Search for the cell housing the specified text and yield its (X, Y) center coordinate. 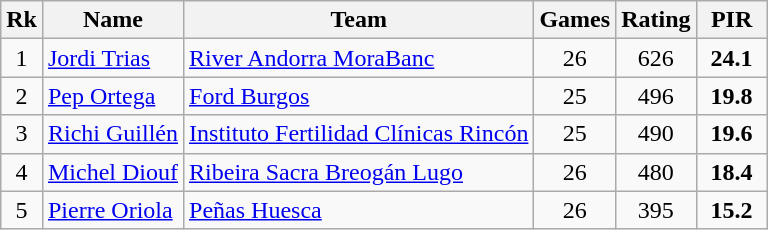
Pep Ortega (112, 96)
18.4 (732, 172)
24.1 (732, 58)
490 (656, 134)
480 (656, 172)
2 (22, 96)
395 (656, 210)
Peñas Huesca (359, 210)
4 (22, 172)
Ribeira Sacra Breogán Lugo (359, 172)
626 (656, 58)
Michel Diouf (112, 172)
PIR (732, 20)
496 (656, 96)
Team (359, 20)
5 (22, 210)
Jordi Trias (112, 58)
Richi Guillén (112, 134)
Rating (656, 20)
Instituto Fertilidad Clínicas Rincón (359, 134)
19.6 (732, 134)
Ford Burgos (359, 96)
3 (22, 134)
Pierre Oriola (112, 210)
River Andorra MoraBanc (359, 58)
Games (575, 20)
15.2 (732, 210)
19.8 (732, 96)
Rk (22, 20)
1 (22, 58)
Name (112, 20)
